Return (X, Y) of the center of cell containing provided text 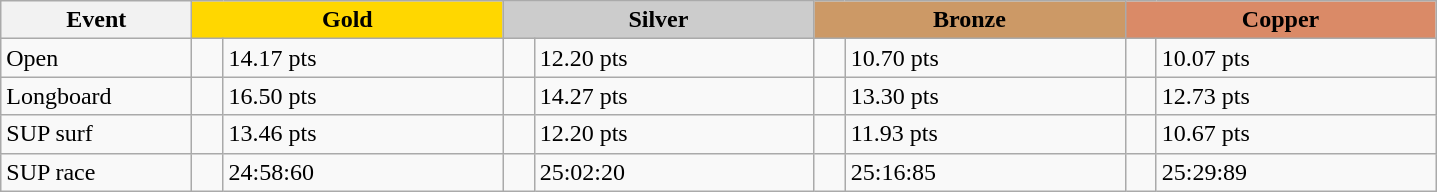
Event (96, 20)
10.67 pts (1296, 134)
Copper (1280, 20)
13.46 pts (363, 134)
14.17 pts (363, 58)
25:16:85 (985, 172)
13.30 pts (985, 96)
Open (96, 58)
10.70 pts (985, 58)
11.93 pts (985, 134)
Gold (348, 20)
24:58:60 (363, 172)
SUP race (96, 172)
10.07 pts (1296, 58)
12.73 pts (1296, 96)
16.50 pts (363, 96)
14.27 pts (674, 96)
25:02:20 (674, 172)
Longboard (96, 96)
Silver (658, 20)
25:29:89 (1296, 172)
SUP surf (96, 134)
Bronze (970, 20)
